Output the [X, Y] coordinate of the center of the cell containing the given text.  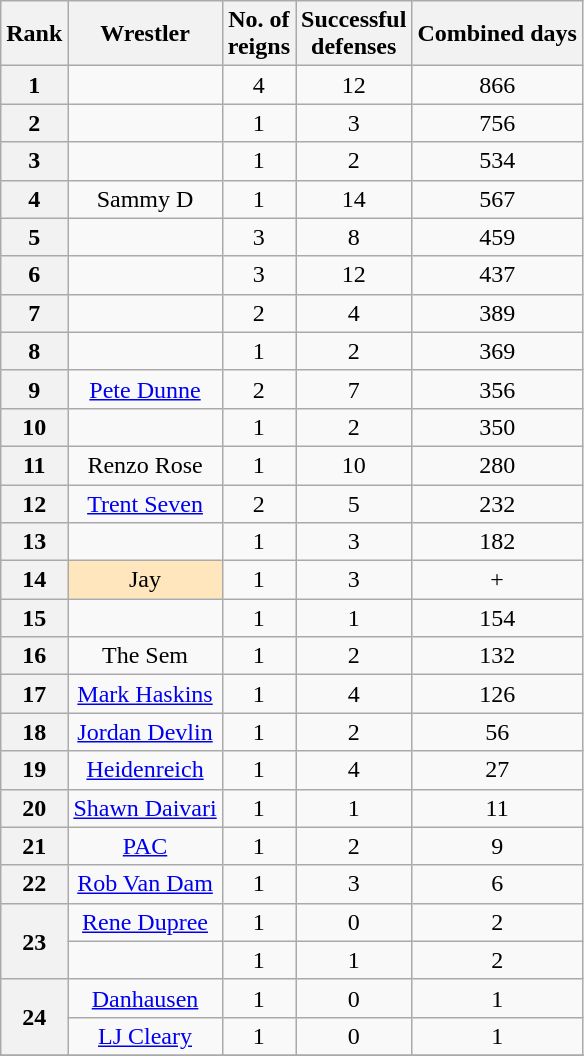
126 [497, 694]
27 [497, 770]
356 [497, 389]
23 [34, 941]
Rob Van Dam [145, 884]
Shawn Daivari [145, 808]
No. ofreigns [258, 34]
459 [497, 237]
LJ Cleary [145, 1036]
369 [497, 351]
756 [497, 123]
24 [34, 1017]
17 [34, 694]
154 [497, 618]
The Sem [145, 656]
Trent Seven [145, 503]
437 [497, 275]
PAC [145, 846]
Renzo Rose [145, 465]
Combined days [497, 34]
534 [497, 161]
Rank [34, 34]
350 [497, 427]
Sammy D [145, 199]
22 [34, 884]
389 [497, 313]
18 [34, 732]
182 [497, 542]
20 [34, 808]
13 [34, 542]
56 [497, 732]
21 [34, 846]
Jordan Devlin [145, 732]
132 [497, 656]
Rene Dupree [145, 922]
Successfuldefenses [354, 34]
16 [34, 656]
567 [497, 199]
Jay [145, 580]
+ [497, 580]
Wrestler [145, 34]
15 [34, 618]
19 [34, 770]
Mark Haskins [145, 694]
Heidenreich [145, 770]
Danhausen [145, 998]
866 [497, 85]
280 [497, 465]
232 [497, 503]
Pete Dunne [145, 389]
